Identify which cell holds the provided text, then report its [x, y] central coordinate. 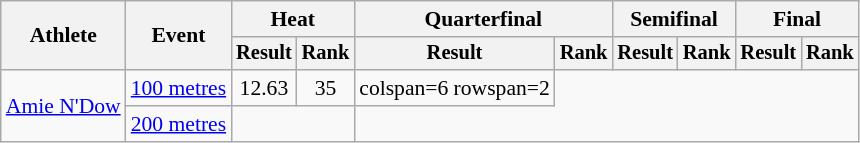
12.63 [264, 88]
Quarterfinal [483, 19]
Amie N'Dow [64, 106]
Event [178, 36]
Semifinal [674, 19]
colspan=6 rowspan=2 [454, 88]
100 metres [178, 88]
Final [796, 19]
35 [326, 88]
Heat [292, 19]
200 metres [178, 124]
Athlete [64, 36]
